Detect which cell encompasses the target text, then output its (X, Y) center coordinate. 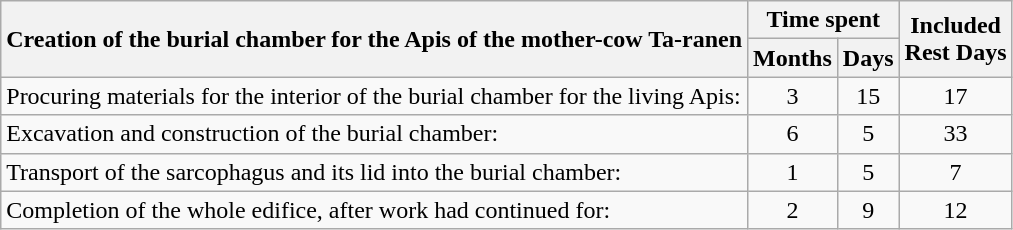
Excavation and construction of the burial chamber: (374, 134)
15 (868, 96)
Days (868, 58)
9 (868, 210)
1 (793, 172)
17 (956, 96)
IncludedRest Days (956, 39)
3 (793, 96)
12 (956, 210)
Time spent (824, 20)
7 (956, 172)
Months (793, 58)
Creation of the burial chamber for the Apis of the mother-cow Ta-ranen (374, 39)
33 (956, 134)
Procuring materials for the interior of the burial chamber for the living Apis: (374, 96)
Transport of the sarcophagus and its lid into the burial chamber: (374, 172)
Completion of the whole edifice, after work had continued for: (374, 210)
6 (793, 134)
2 (793, 210)
